Extract the (X, Y) coordinate from the center of the cell holding the provided text.  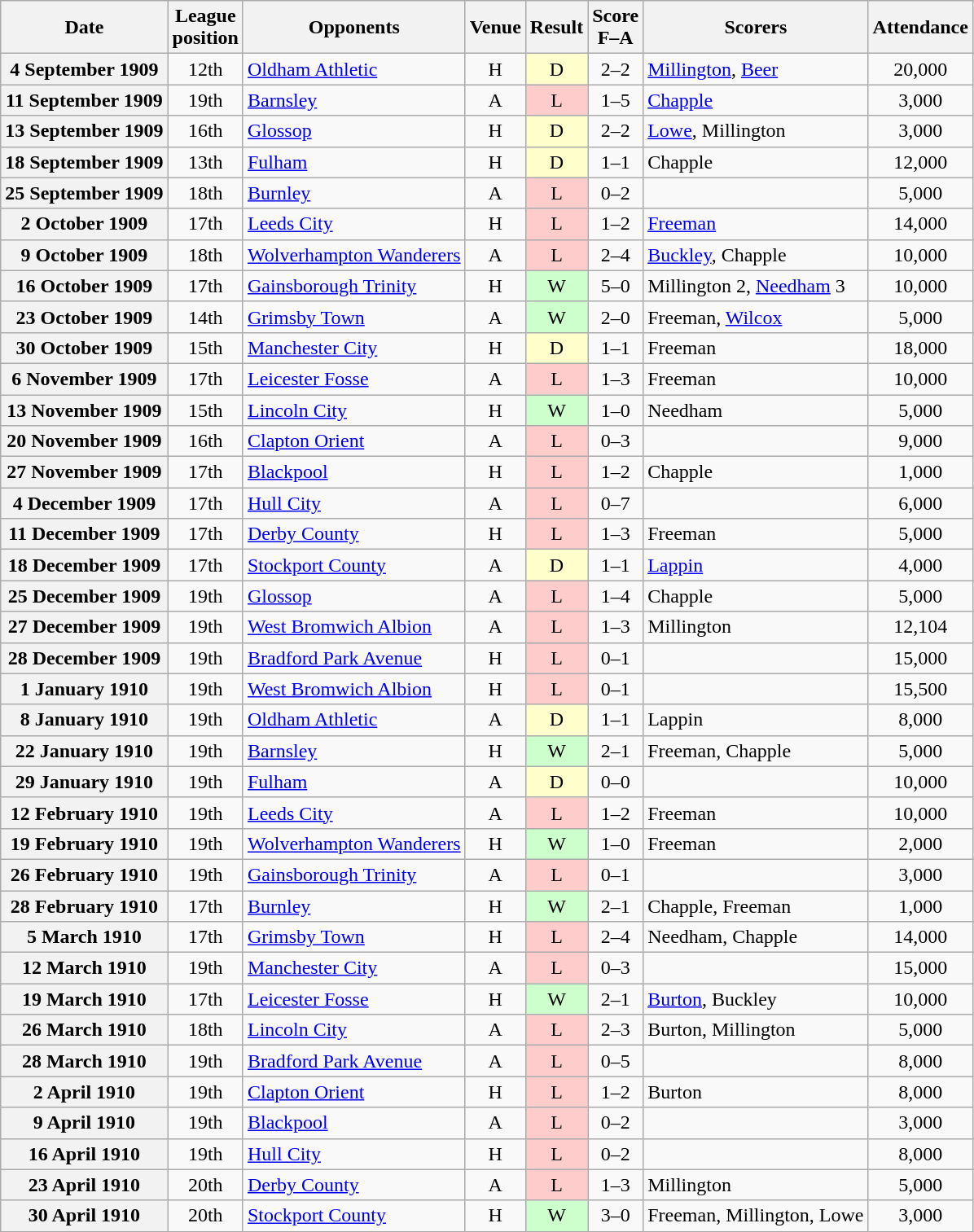
2 October 1909 (85, 224)
11 September 1909 (85, 100)
Buckley, Chapple (756, 255)
0–5 (616, 1061)
12,104 (920, 627)
15,500 (920, 689)
Freeman, Wilcox (756, 317)
18 September 1909 (85, 162)
2–3 (616, 1030)
Burton (756, 1092)
12 February 1910 (85, 813)
5–0 (616, 286)
18 December 1909 (85, 565)
27 November 1909 (85, 472)
28 March 1910 (85, 1061)
Burton, Millington (756, 1030)
2,000 (920, 844)
23 October 1909 (85, 317)
0–0 (616, 782)
19 March 1910 (85, 999)
2 April 1910 (85, 1092)
Chapple, Freeman (756, 906)
Needham (756, 410)
Leagueposition (205, 28)
25 September 1909 (85, 193)
Needham, Chapple (756, 937)
12th (205, 69)
4 December 1909 (85, 503)
30 October 1909 (85, 348)
4,000 (920, 565)
Burton, Buckley (756, 999)
29 January 1910 (85, 782)
Date (85, 28)
Lowe, Millington (756, 131)
Freeman, Chapple (756, 751)
1–4 (616, 596)
14th (205, 317)
12,000 (920, 162)
25 December 1909 (85, 596)
ScoreF–A (616, 28)
Millington, Beer (756, 69)
9,000 (920, 441)
3–0 (616, 1216)
9 April 1910 (85, 1123)
20,000 (920, 69)
28 December 1909 (85, 658)
1–5 (616, 100)
13 September 1909 (85, 131)
28 February 1910 (85, 906)
4 September 1909 (85, 69)
12 March 1910 (85, 968)
5 March 1910 (85, 937)
8 January 1910 (85, 720)
27 December 1909 (85, 627)
19 February 1910 (85, 844)
Scorers (756, 28)
13 November 1909 (85, 410)
20 November 1909 (85, 441)
16 October 1909 (85, 286)
26 February 1910 (85, 875)
13th (205, 162)
Result (556, 28)
Opponents (353, 28)
26 March 1910 (85, 1030)
11 December 1909 (85, 534)
2–0 (616, 317)
18,000 (920, 348)
1 January 1910 (85, 689)
16 April 1910 (85, 1154)
6 November 1909 (85, 379)
Attendance (920, 28)
23 April 1910 (85, 1185)
Millington 2, Needham 3 (756, 286)
Freeman, Millington, Lowe (756, 1216)
9 October 1909 (85, 255)
0–7 (616, 503)
30 April 1910 (85, 1216)
22 January 1910 (85, 751)
Venue (495, 28)
6,000 (920, 503)
